Extract the (X, Y) coordinate from the center of the cell holding the provided text.  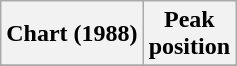
Chart (1988) (72, 34)
Peakposition (189, 34)
